Return the [x, y] coordinate for the center point of the cell that contains the specified text.  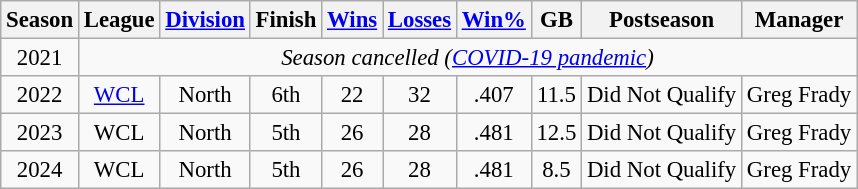
Postseason [662, 20]
2021 [40, 58]
Season [40, 20]
.407 [494, 95]
Wins [352, 20]
2024 [40, 170]
Division [205, 20]
22 [352, 95]
6th [286, 95]
Manager [800, 20]
Win% [494, 20]
Losses [419, 20]
11.5 [556, 95]
Finish [286, 20]
32 [419, 95]
Season cancelled (COVID-19 pandemic) [467, 58]
2023 [40, 133]
League [118, 20]
8.5 [556, 170]
GB [556, 20]
2022 [40, 95]
12.5 [556, 133]
